Capture the cell that displays the provided text and extract its [X, Y] central coordinate. 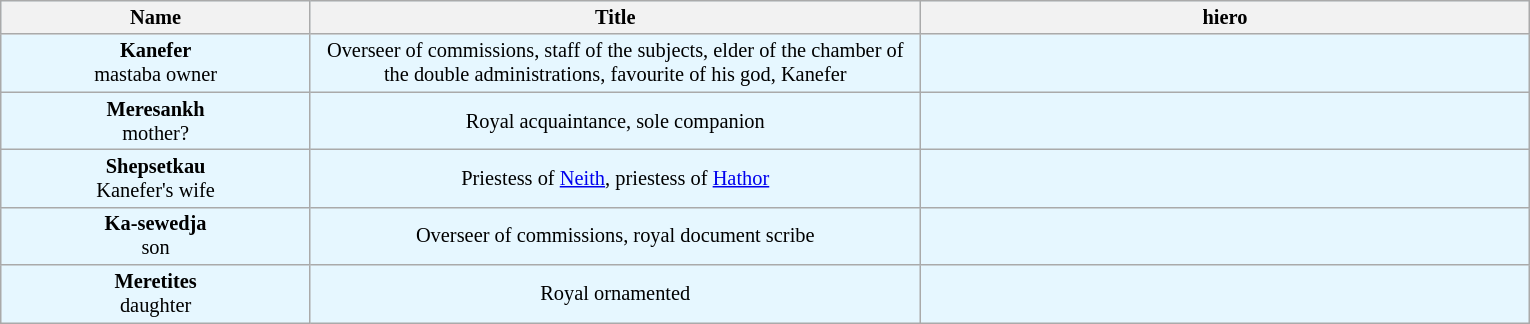
Title [615, 17]
Overseer of commissions, staff of the subjects, elder of the chamber of the double administrations, favourite of his god, Kanefer [615, 63]
Royal acquaintance, sole companion [615, 121]
Meretitesdaughter [156, 294]
Meresankhmother? [156, 121]
Overseer of commissions, royal document scribe [615, 236]
Kanefermastaba owner [156, 63]
Ka-sewedjason [156, 236]
ShepsetkauKanefer's wife [156, 178]
Name [156, 17]
Priestess of Neith, priestess of Hathor [615, 178]
Royal ornamented [615, 294]
hiero [1225, 17]
